Pinpoint the cell where the given text exists, returning its (X, Y) midpoint coordinate. 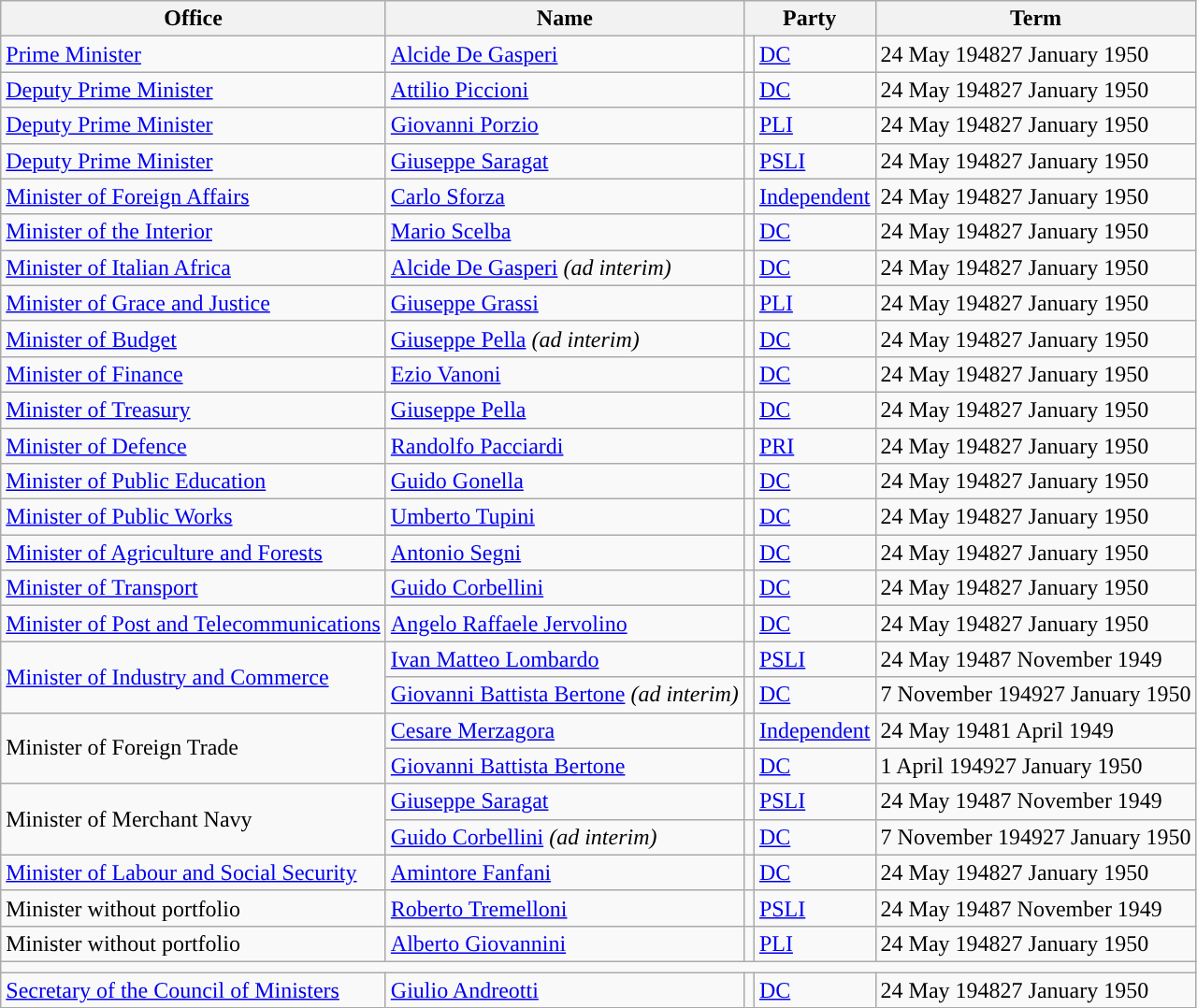
Minister of Grace and Justice (194, 303)
Minister of Defence (194, 446)
Angelo Raffaele Jervolino (565, 624)
Giovanni Battista Bertone (ad interim) (565, 695)
Minister of the Interior (194, 232)
Minister of Finance (194, 374)
Minister of Agriculture and Forests (194, 553)
Randolfo Pacciardi (565, 446)
Amintore Fanfani (565, 872)
Secretary of the Council of Ministers (194, 990)
Prime Minister (194, 54)
24 May 19481 April 1949 (1036, 730)
1 April 194927 January 1950 (1036, 766)
Minister of Budget (194, 338)
Minister of Foreign Trade (194, 748)
Minister of Public Works (194, 517)
Guido Gonella (565, 482)
Minister of Labour and Social Security (194, 872)
Term (1036, 19)
Mario Scelba (565, 232)
Cesare Merzagora (565, 730)
Attilio Piccioni (565, 90)
Minister of Public Education (194, 482)
Minister of Foreign Affairs (194, 196)
Giovanni Porzio (565, 125)
Minister of Post and Telecommunications (194, 624)
Guido Corbellini (ad interim) (565, 837)
Party (810, 19)
Giuseppe Pella (ad interim) (565, 338)
Carlo Sforza (565, 196)
Minister of Industry and Commerce (194, 677)
Giulio Andreotti (565, 990)
Minister of Merchant Navy (194, 819)
Antonio Segni (565, 553)
Name (565, 19)
Ivan Matteo Lombardo (565, 659)
Minister of Italian Africa (194, 267)
PRI (815, 446)
Alberto Giovannini (565, 943)
Roberto Tremelloni (565, 908)
Alcide De Gasperi (565, 54)
Guido Corbellini (565, 588)
Giuseppe Grassi (565, 303)
Alcide De Gasperi (ad interim) (565, 267)
Giovanni Battista Bertone (565, 766)
Minister of Treasury (194, 410)
Umberto Tupini (565, 517)
Minister of Transport (194, 588)
Office (194, 19)
Giuseppe Pella (565, 410)
Ezio Vanoni (565, 374)
